Return the [X, Y] coordinate for the center point of the cell that contains the specified text.  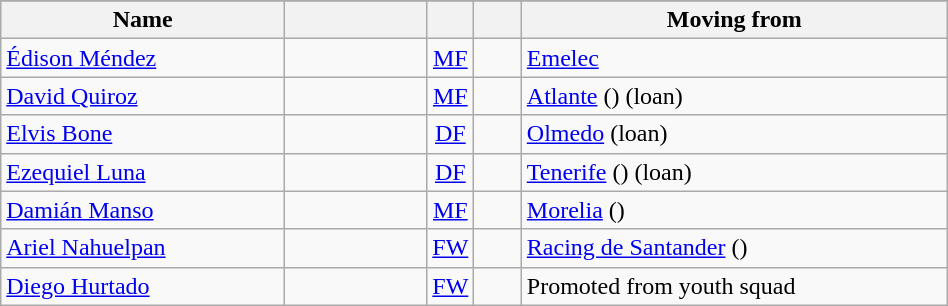
Promoted from youth squad [734, 286]
Ariel Nahuelpan [143, 248]
David Quiroz [143, 96]
Morelia () [734, 210]
Emelec [734, 58]
Olmedo (loan) [734, 134]
Tenerife () (loan) [734, 172]
Édison Méndez [143, 58]
Atlante () (loan) [734, 96]
Name [143, 20]
Elvis Bone [143, 134]
Diego Hurtado [143, 286]
Damián Manso [143, 210]
Racing de Santander () [734, 248]
Moving from [734, 20]
Ezequiel Luna [143, 172]
